From the cell containing the given text, extract its center point as [x, y] coordinate. 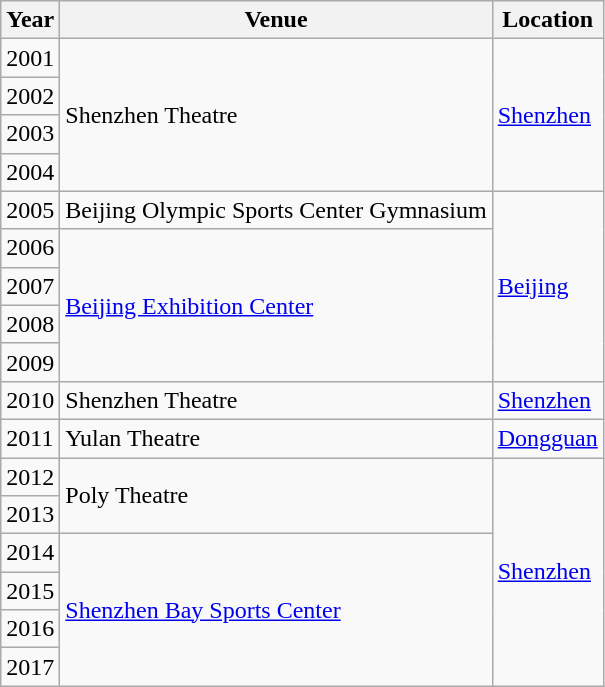
Year [30, 20]
2004 [30, 172]
Beijing [548, 286]
2007 [30, 286]
Shenzhen Bay Sports Center [276, 610]
2008 [30, 324]
2002 [30, 96]
2009 [30, 362]
2014 [30, 553]
Venue [276, 20]
Poly Theatre [276, 496]
2010 [30, 400]
2016 [30, 629]
2003 [30, 134]
Beijing Olympic Sports Center Gymnasium [276, 210]
2005 [30, 210]
Location [548, 20]
2015 [30, 591]
Yulan Theatre [276, 438]
2013 [30, 515]
2017 [30, 667]
Dongguan [548, 438]
Beijing Exhibition Center [276, 305]
2012 [30, 477]
2006 [30, 248]
2001 [30, 58]
2011 [30, 438]
